Return the (X, Y) coordinate for the center point of the cell that contains the specified text.  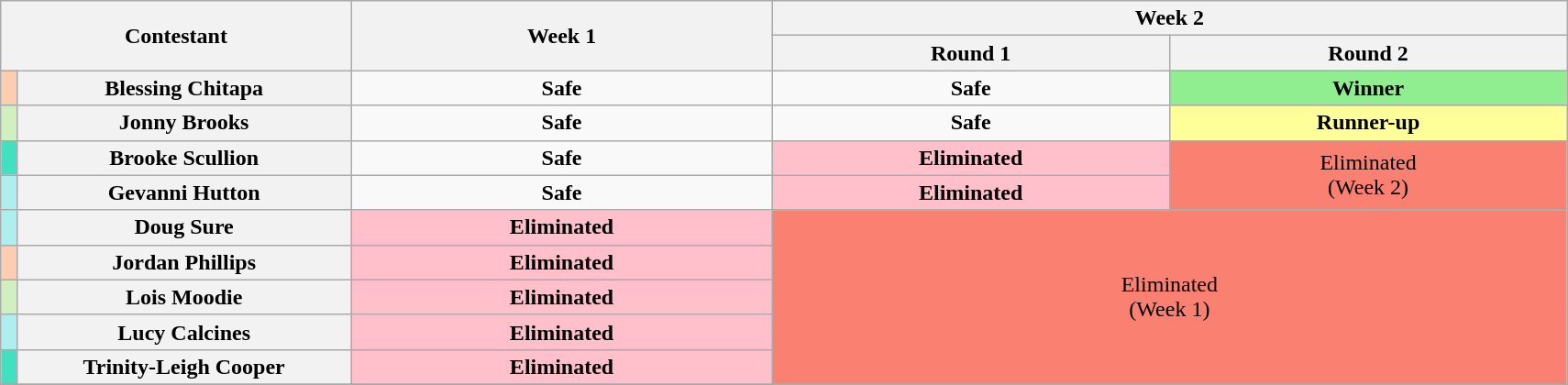
Gevanni Hutton (183, 192)
Round 1 (970, 53)
Week 2 (1170, 18)
Lois Moodie (183, 297)
Contestant (176, 36)
Blessing Chitapa (183, 88)
Trinity-Leigh Cooper (183, 367)
Eliminated(Week 1) (1170, 297)
Doug Sure (183, 227)
Brooke Scullion (183, 158)
Round 2 (1368, 53)
Jonny Brooks (183, 123)
Runner-up (1368, 123)
Jordan Phillips (183, 262)
Week 1 (561, 36)
Lucy Calcines (183, 332)
Eliminated(Week 2) (1368, 175)
Winner (1368, 88)
